Return the (x, y) coordinate for the center point of the cell that contains the specified text.  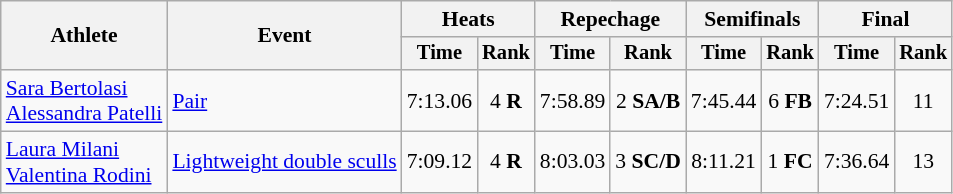
8:11.21 (724, 162)
7:45.44 (724, 100)
Pair (284, 100)
13 (923, 162)
7:24.51 (856, 100)
Lightweight double sculls (284, 162)
6 FB (790, 100)
Final (886, 19)
Semifinals (752, 19)
2 SA/B (648, 100)
7:36.64 (856, 162)
Athlete (84, 36)
7:09.12 (440, 162)
8:03.03 (572, 162)
Event (284, 36)
3 SC/D (648, 162)
7:13.06 (440, 100)
11 (923, 100)
Sara BertolasiAlessandra Patelli (84, 100)
1 FC (790, 162)
Laura MilaniValentina Rodini (84, 162)
Repechage (610, 19)
7:58.89 (572, 100)
Heats (468, 19)
